Output the (x, y) coordinate of the center of the cell containing the given text.  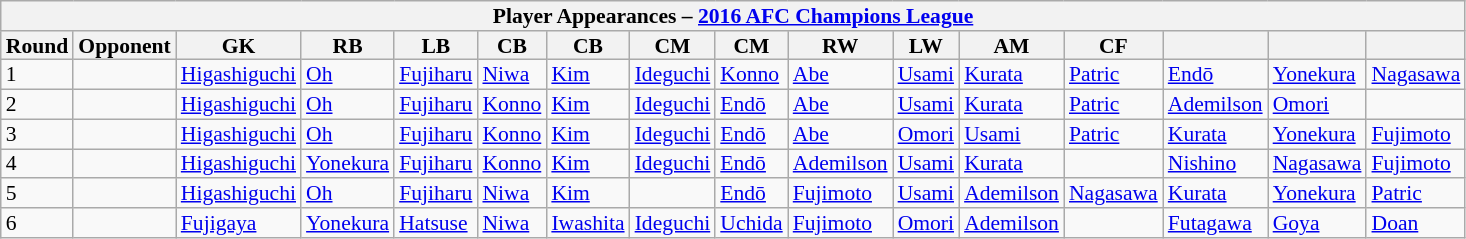
AM (1012, 46)
RB (348, 46)
5 (38, 193)
Opponent (124, 46)
CF (1114, 46)
Fujigaya (238, 223)
Iwashita (588, 223)
Goya (1318, 223)
Doan (1416, 223)
Hatsuse (436, 223)
Player Appearances – 2016 AFC Champions League (734, 16)
Uchida (751, 223)
Nishino (1216, 164)
Futagawa (1216, 223)
LB (436, 46)
GK (238, 46)
Round (38, 46)
LW (926, 46)
4 (38, 164)
1 (38, 75)
6 (38, 223)
3 (38, 134)
RW (840, 46)
2 (38, 105)
